Locate the cell with the specified text and output its (x, y) center coordinate. 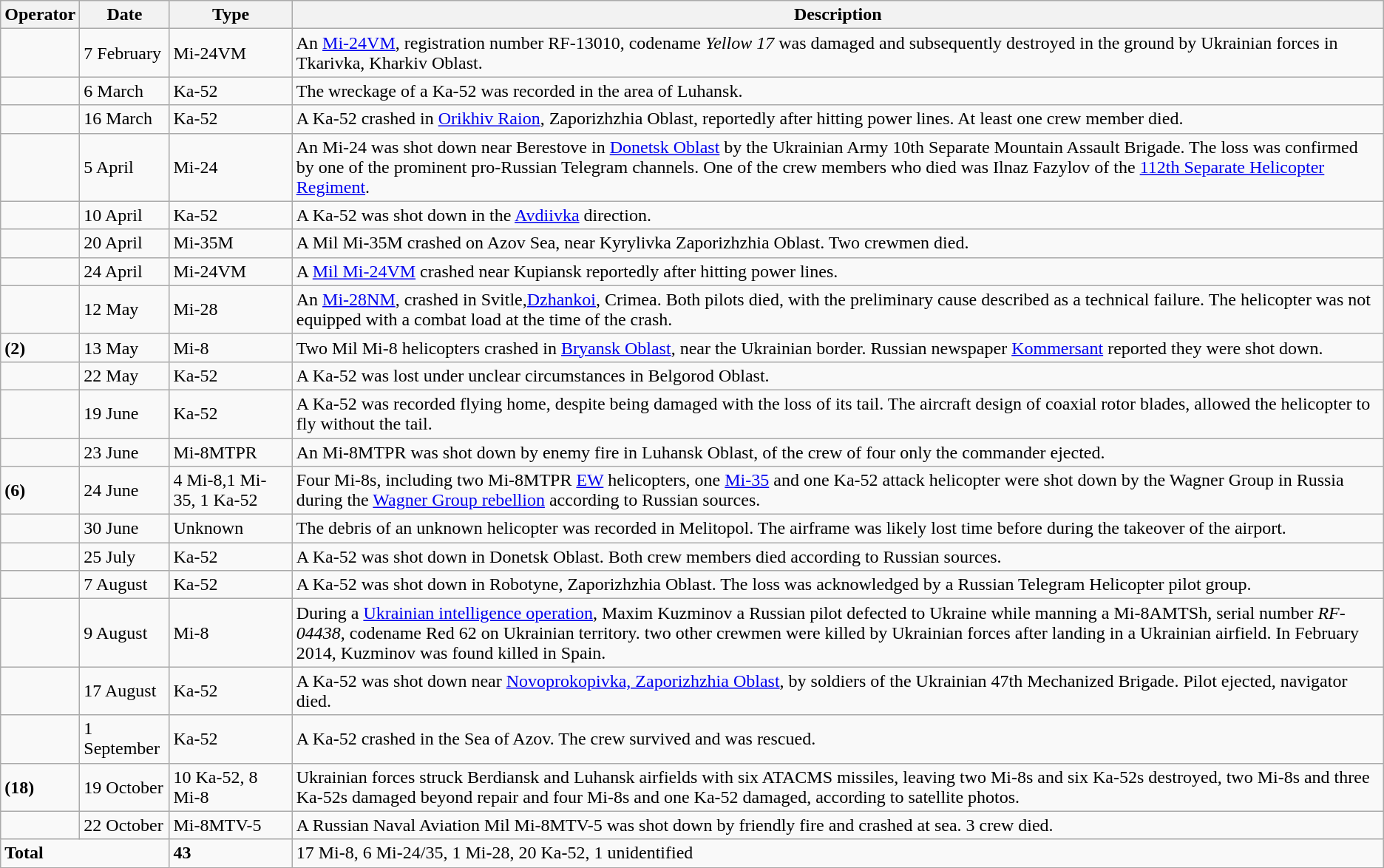
19 October (124, 787)
(6) (40, 491)
22 May (124, 376)
7 August (124, 585)
Operator (40, 15)
10 April (124, 215)
A Ka-52 was shot down near Novoprokopivka, Zaporizhzhia Oblast, by soldiers of the Ukrainian 47th Mechanized Brigade. Pilot ejected, navigator died. (838, 691)
A Ka-52 crashed in Orikhiv Raion, Zaporizhzhia Oblast, reportedly after hitting power lines. At least one crew member died. (838, 119)
4 Mi-8,1 Mi-35, 1 Ka-52 (231, 491)
6 March (124, 91)
43 (231, 853)
A Ka-52 was shot down in Donetsk Oblast. Both crew members died according to Russian sources. (838, 557)
16 March (124, 119)
24 April (124, 271)
Unknown (231, 529)
A Ka-52 was shot down in the Avdiivka direction. (838, 215)
Two Mil Mi-8 helicopters crashed in Bryansk Oblast, near the Ukrainian border. Russian newspaper Kommersant reported they were shot down. (838, 347)
Mi-8MTV-5 (231, 825)
22 October (124, 825)
24 June (124, 491)
Mi-24 (231, 167)
17 August (124, 691)
Mi-28 (231, 309)
23 June (124, 452)
A Ka-52 was lost under unclear circumstances in Belgorod Oblast. (838, 376)
An Mi-8MTPR was shot down by enemy fire in Luhansk Oblast, of the crew of four only the commander ejected. (838, 452)
12 May (124, 309)
A Russian Naval Aviation Mil Mi-8MTV-5 was shot down by friendly fire and crashed at sea. 3 crew died. (838, 825)
5 April (124, 167)
19 June (124, 414)
13 May (124, 347)
A Ka-52 was shot down in Robotyne, Zaporizhzhia Oblast. The loss was acknowledged by a Russian Telegram Helicopter pilot group. (838, 585)
The debris of an unknown helicopter was recorded in Melitopol. The airframe was likely lost time before during the takeover of the airport. (838, 529)
Total (85, 853)
Mi-35M (231, 243)
7 February (124, 53)
10 Ka-52, 8 Mi-8 (231, 787)
20 April (124, 243)
Description (838, 15)
(18) (40, 787)
Type (231, 15)
Mi-8MTPR (231, 452)
A Mil Mi-35M crashed on Azov Sea, near Kyrylivka Zaporizhzhia Oblast. Two crewmen died. (838, 243)
The wreckage of a Ka-52 was recorded in the area of Luhansk. (838, 91)
(2) (40, 347)
1 September (124, 739)
Date (124, 15)
A Ka-52 crashed in the Sea of Azov. The crew survived and was rescued. (838, 739)
17 Mi-8, 6 Mi-24/35, 1 Mi-28, 20 Ka-52, 1 unidentified (838, 853)
9 August (124, 633)
A Mil Mi-24VM crashed near Kupiansk reportedly after hitting power lines. (838, 271)
30 June (124, 529)
25 July (124, 557)
